Provide the [x, y] coordinate of the cell's center where the given text is located.  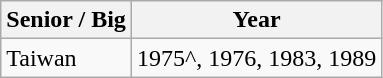
1975^, 1976, 1983, 1989 [256, 58]
Taiwan [66, 58]
Year [256, 20]
Senior / Big [66, 20]
